Scan for the cell matching the given text and deliver its (x, y) coordinate at center. 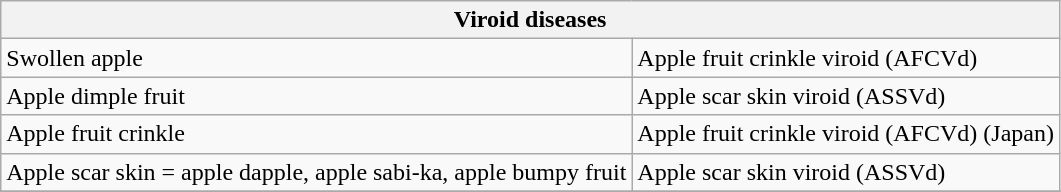
Apple fruit crinkle (316, 134)
Apple fruit crinkle viroid (AFCVd) (Japan) (846, 134)
Swollen apple (316, 58)
Apple scar skin = apple dapple, apple sabi-ka, apple bumpy fruit (316, 172)
Viroid diseases (530, 20)
Apple dimple fruit (316, 96)
Apple fruit crinkle viroid (AFCVd) (846, 58)
